Return the (x, y) coordinate for the center point of the cell that contains the specified text.  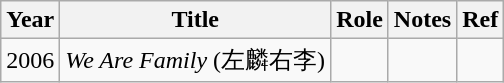
Notes (422, 20)
Role (360, 20)
We Are Family (左麟右李) (196, 60)
Year (30, 20)
Ref (480, 20)
2006 (30, 60)
Title (196, 20)
